For the text-containing cell, return its midpoint in [x, y] coordinate format. 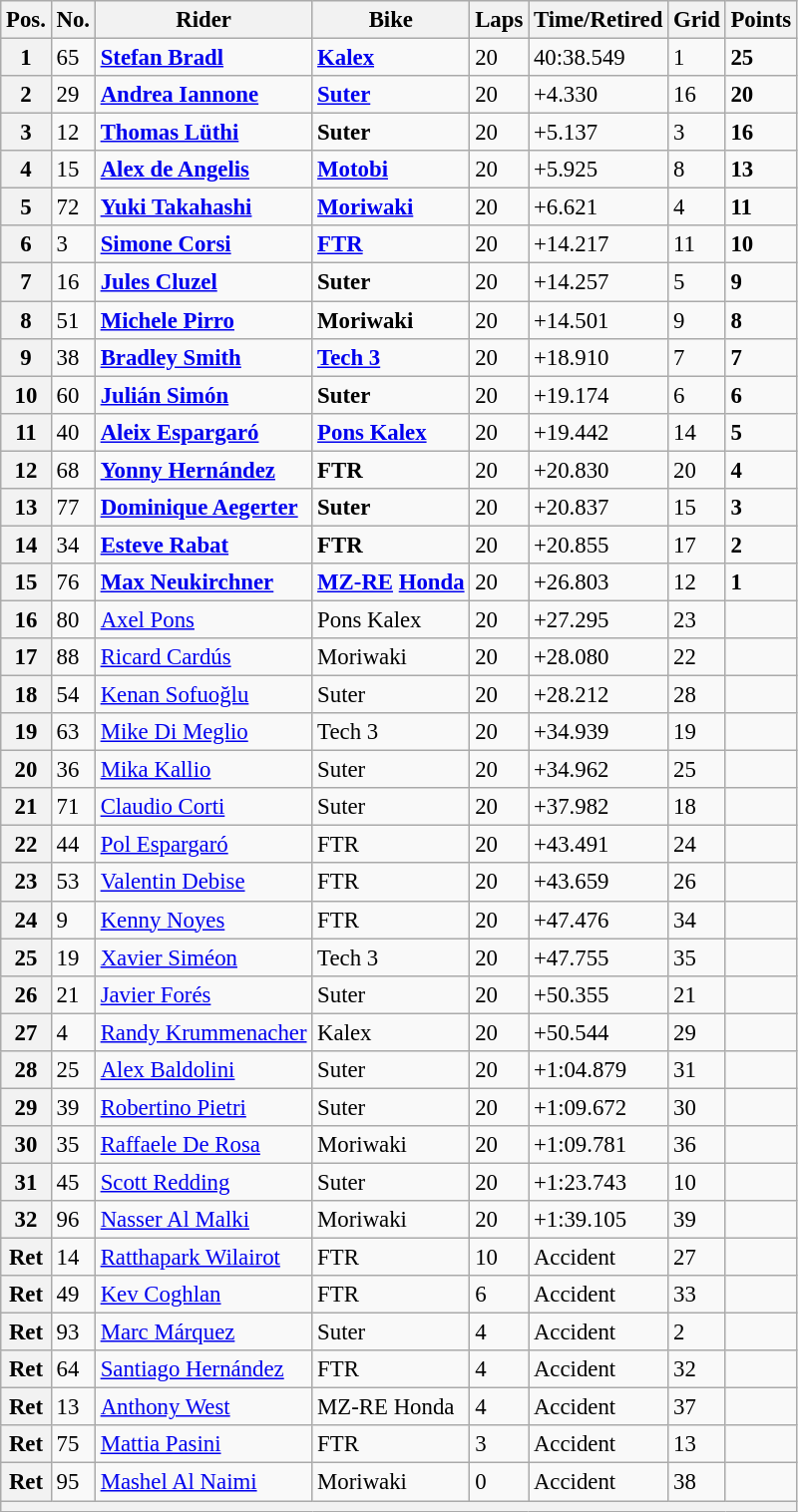
+14.217 [598, 244]
Laps [499, 20]
93 [73, 1332]
Yuki Takahashi [203, 207]
+37.982 [598, 807]
53 [73, 883]
Ricard Cardús [203, 657]
+43.491 [598, 845]
51 [73, 320]
+20.855 [598, 545]
Anthony West [203, 1407]
45 [73, 1182]
40:38.549 [598, 58]
Santiago Hernández [203, 1369]
+19.174 [598, 395]
+47.755 [598, 957]
Mike Di Meglio [203, 732]
Dominique Aegerter [203, 508]
Pos. [26, 20]
64 [73, 1369]
Javier Forés [203, 994]
72 [73, 207]
+14.257 [598, 282]
Axel Pons [203, 619]
+20.837 [598, 508]
54 [73, 695]
+47.476 [598, 920]
65 [73, 58]
+5.137 [598, 133]
Bike [391, 20]
+1:09.672 [598, 1107]
+1:23.743 [598, 1182]
+26.803 [598, 582]
37 [696, 1407]
Simone Corsi [203, 244]
+4.330 [598, 95]
No. [73, 20]
Valentin Debise [203, 883]
76 [73, 582]
Marc Márquez [203, 1332]
Scott Redding [203, 1182]
Time/Retired [598, 20]
Claudio Corti [203, 807]
68 [73, 470]
Bradley Smith [203, 357]
Pol Espargaró [203, 845]
44 [73, 845]
+1:09.781 [598, 1145]
95 [73, 1482]
71 [73, 807]
Esteve Rabat [203, 545]
+1:39.105 [598, 1220]
Kenny Noyes [203, 920]
80 [73, 619]
40 [73, 432]
Thomas Lüthi [203, 133]
Aleix Espargaró [203, 432]
Mattia Pasini [203, 1445]
60 [73, 395]
Julián Simón [203, 395]
Points [760, 20]
+34.962 [598, 770]
+28.212 [598, 695]
75 [73, 1445]
+19.442 [598, 432]
+20.830 [598, 470]
+50.544 [598, 1032]
Mika Kallio [203, 770]
Motobi [391, 170]
Ratthapark Wilairot [203, 1258]
Yonny Hernández [203, 470]
Alex de Angelis [203, 170]
Stefan Bradl [203, 58]
+43.659 [598, 883]
Nasser Al Malki [203, 1220]
Jules Cluzel [203, 282]
Kev Coghlan [203, 1295]
0 [499, 1482]
77 [73, 508]
+27.295 [598, 619]
Randy Krummenacher [203, 1032]
Grid [696, 20]
88 [73, 657]
Alex Baldolini [203, 1070]
Robertino Pietri [203, 1107]
Rider [203, 20]
Max Neukirchner [203, 582]
Raffaele De Rosa [203, 1145]
Andrea Iannone [203, 95]
Kenan Sofuoğlu [203, 695]
Xavier Siméon [203, 957]
63 [73, 732]
+18.910 [598, 357]
+34.939 [598, 732]
Mashel Al Naimi [203, 1482]
Michele Pirro [203, 320]
33 [696, 1295]
+14.501 [598, 320]
+50.355 [598, 994]
+6.621 [598, 207]
+28.080 [598, 657]
+5.925 [598, 170]
96 [73, 1220]
+1:04.879 [598, 1070]
49 [73, 1295]
